Locate the cell with the specified text and output its (X, Y) center coordinate. 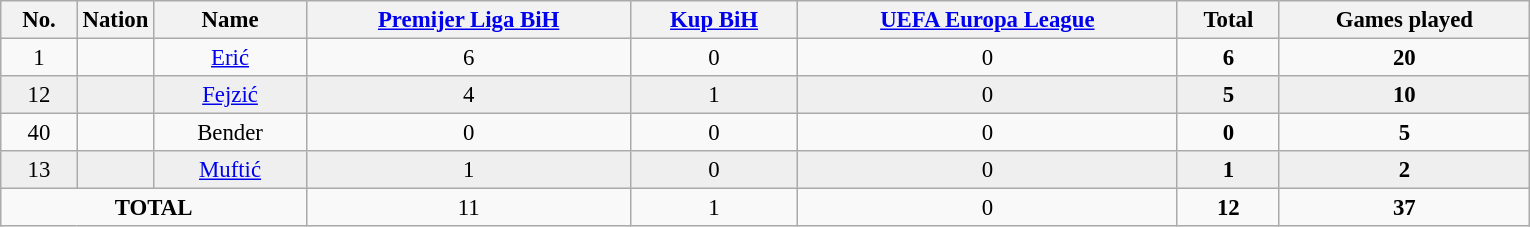
Bender (230, 133)
TOTAL (154, 208)
40 (39, 133)
Premijer Liga BiH (468, 20)
Total (1228, 20)
37 (1404, 208)
10 (1404, 95)
4 (468, 95)
2 (1404, 170)
Fejzić (230, 95)
Games played (1404, 20)
Name (230, 20)
13 (39, 170)
Erić (230, 58)
Nation (115, 20)
11 (468, 208)
20 (1404, 58)
UEFA Europa League (987, 20)
Muftić (230, 170)
Kup BiH (714, 20)
No. (39, 20)
